Search for the cell housing the specified text and yield its [x, y] center coordinate. 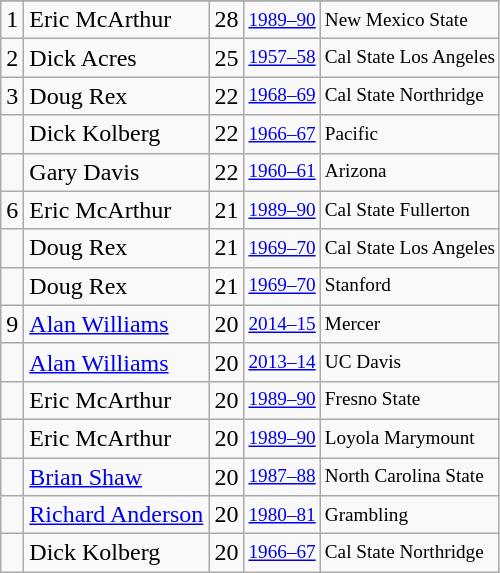
Brian Shaw [116, 477]
Pacific [410, 134]
Gary Davis [116, 172]
Stanford [410, 286]
1957–58 [282, 58]
6 [12, 210]
Loyola Marymount [410, 438]
3 [12, 96]
Grambling [410, 515]
Mercer [410, 324]
28 [226, 20]
Cal State Fullerton [410, 210]
Arizona [410, 172]
North Carolina State [410, 477]
2013–14 [282, 362]
1987–88 [282, 477]
2014–15 [282, 324]
1960–61 [282, 172]
1968–69 [282, 96]
Richard Anderson [116, 515]
New Mexico State [410, 20]
UC Davis [410, 362]
25 [226, 58]
9 [12, 324]
1 [12, 20]
2 [12, 58]
Dick Acres [116, 58]
Fresno State [410, 400]
1980–81 [282, 515]
